Find where the given text appears and provide that cell's center as [X, Y] coordinate. 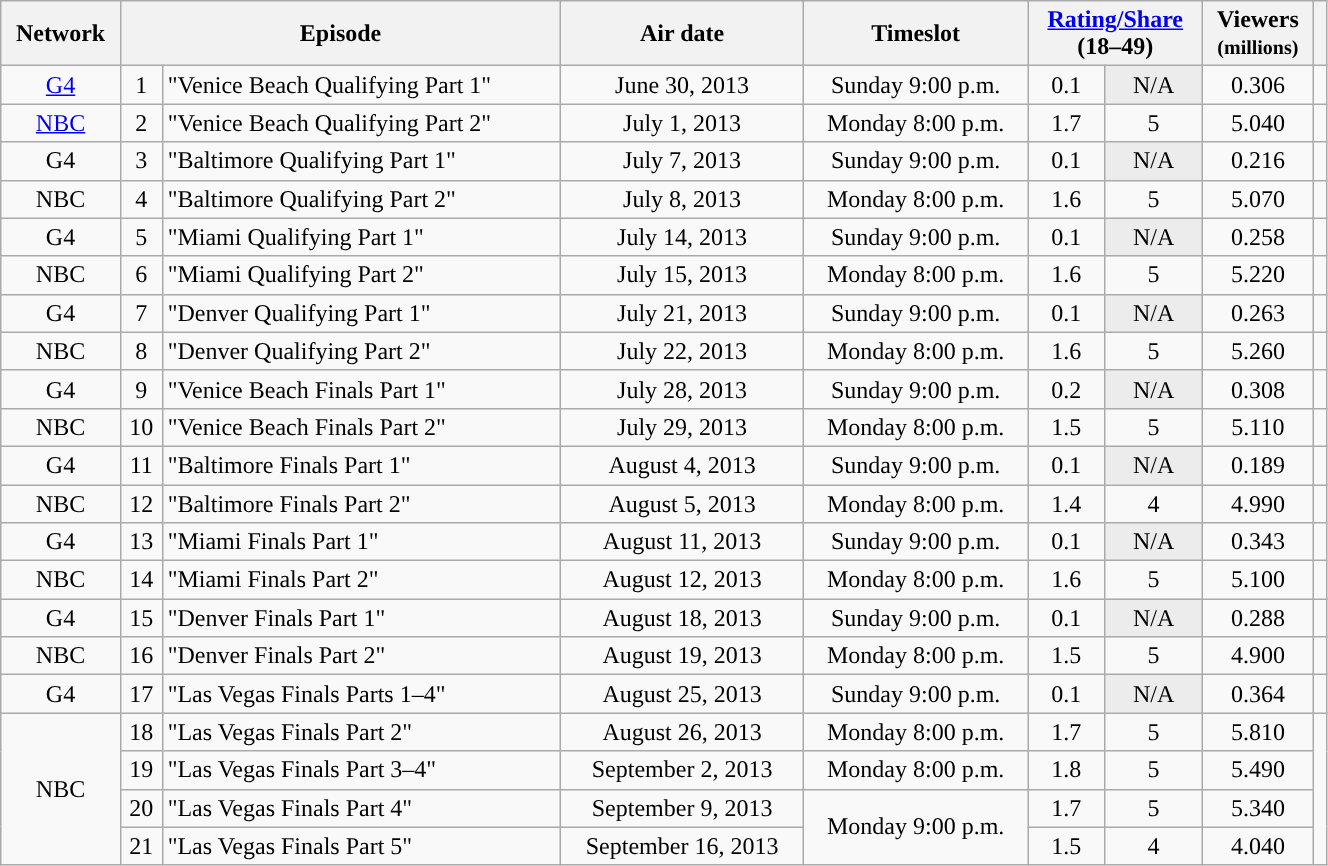
0.364 [1258, 694]
4.990 [1258, 503]
September 9, 2013 [682, 808]
15 [141, 618]
September 2, 2013 [682, 770]
Network [61, 34]
5.340 [1258, 808]
0.216 [1258, 161]
1.8 [1066, 770]
1 [141, 85]
"Las Vegas Finals Part 3–4" [362, 770]
"Baltimore Qualifying Part 2" [362, 199]
7 [141, 313]
18 [141, 732]
Viewers(millions) [1258, 34]
10 [141, 427]
July 21, 2013 [682, 313]
August 25, 2013 [682, 694]
5.810 [1258, 732]
"Miami Qualifying Part 1" [362, 237]
17 [141, 694]
"Miami Finals Part 1" [362, 542]
19 [141, 770]
"Denver Finals Part 1" [362, 618]
"Denver Qualifying Part 1" [362, 313]
9 [141, 389]
August 4, 2013 [682, 465]
5.070 [1258, 199]
"Venice Beach Qualifying Part 2" [362, 123]
July 1, 2013 [682, 123]
"Venice Beach Qualifying Part 1" [362, 85]
8 [141, 351]
5.110 [1258, 427]
August 11, 2013 [682, 542]
"Venice Beach Finals Part 2" [362, 427]
5.100 [1258, 580]
July 14, 2013 [682, 237]
July 22, 2013 [682, 351]
July 15, 2013 [682, 275]
Timeslot [915, 34]
"Las Vegas Finals Part 5" [362, 846]
September 16, 2013 [682, 846]
0.2 [1066, 389]
14 [141, 580]
5.490 [1258, 770]
16 [141, 656]
0.258 [1258, 237]
Rating/Share(18–49) [1116, 34]
5.220 [1258, 275]
June 30, 2013 [682, 85]
"Miami Finals Part 2" [362, 580]
6 [141, 275]
Episode [340, 34]
0.343 [1258, 542]
August 12, 2013 [682, 580]
3 [141, 161]
July 28, 2013 [682, 389]
"Miami Qualifying Part 2" [362, 275]
4.040 [1258, 846]
11 [141, 465]
0.189 [1258, 465]
August 19, 2013 [682, 656]
12 [141, 503]
0.288 [1258, 618]
July 7, 2013 [682, 161]
21 [141, 846]
1.4 [1066, 503]
August 18, 2013 [682, 618]
13 [141, 542]
"Baltimore Qualifying Part 1" [362, 161]
"Las Vegas Finals Part 2" [362, 732]
0.263 [1258, 313]
"Las Vegas Finals Part 4" [362, 808]
"Baltimore Finals Part 2" [362, 503]
5.040 [1258, 123]
0.306 [1258, 85]
"Denver Qualifying Part 2" [362, 351]
5.260 [1258, 351]
"Las Vegas Finals Parts 1–4" [362, 694]
4.900 [1258, 656]
August 26, 2013 [682, 732]
20 [141, 808]
August 5, 2013 [682, 503]
July 29, 2013 [682, 427]
2 [141, 123]
"Venice Beach Finals Part 1" [362, 389]
0.308 [1258, 389]
Air date [682, 34]
"Baltimore Finals Part 1" [362, 465]
"Denver Finals Part 2" [362, 656]
Monday 9:00 p.m. [915, 827]
July 8, 2013 [682, 199]
